Detect which cell encompasses the target text, then output its (X, Y) center coordinate. 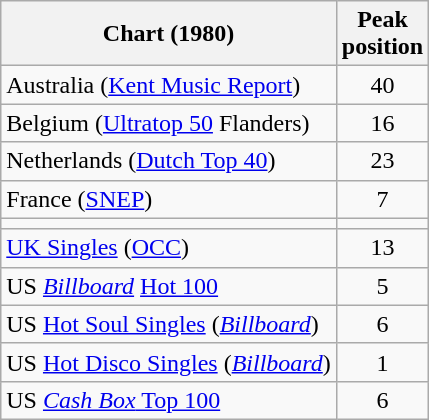
13 (382, 248)
Peakposition (382, 34)
UK Singles (OCC) (169, 248)
23 (382, 161)
Chart (1980) (169, 34)
France (SNEP) (169, 199)
US Hot Disco Singles (Billboard) (169, 362)
5 (382, 286)
Belgium (Ultratop 50 Flanders) (169, 123)
US Hot Soul Singles (Billboard) (169, 324)
1 (382, 362)
7 (382, 199)
40 (382, 85)
Australia (Kent Music Report) (169, 85)
16 (382, 123)
US Cash Box Top 100 (169, 400)
US Billboard Hot 100 (169, 286)
Netherlands (Dutch Top 40) (169, 161)
